Scan for the cell matching the given text and deliver its (x, y) coordinate at center. 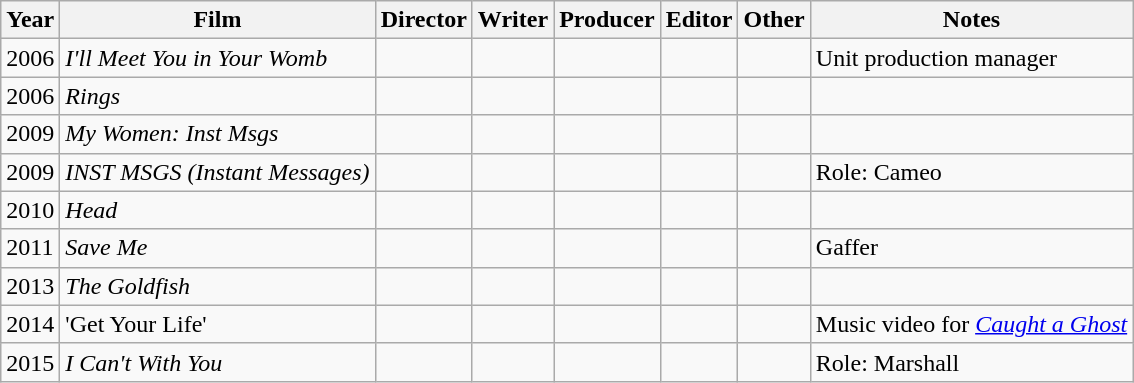
2015 (30, 362)
Writer (512, 20)
Director (424, 20)
2011 (30, 248)
Role: Cameo (971, 172)
'Get Your Life' (218, 324)
Role: Marshall (971, 362)
2014 (30, 324)
Unit production manager (971, 58)
2013 (30, 286)
I'll Meet You in Your Womb (218, 58)
Editor (699, 20)
I Can't With You (218, 362)
Save Me (218, 248)
INST MSGS (Instant Messages) (218, 172)
The Goldfish (218, 286)
Producer (608, 20)
Head (218, 210)
Year (30, 20)
Film (218, 20)
Notes (971, 20)
Gaffer (971, 248)
Music video for Caught a Ghost (971, 324)
2010 (30, 210)
Other (774, 20)
Rings (218, 96)
My Women: Inst Msgs (218, 134)
